Detect which cell encompasses the target text, then output its [X, Y] center coordinate. 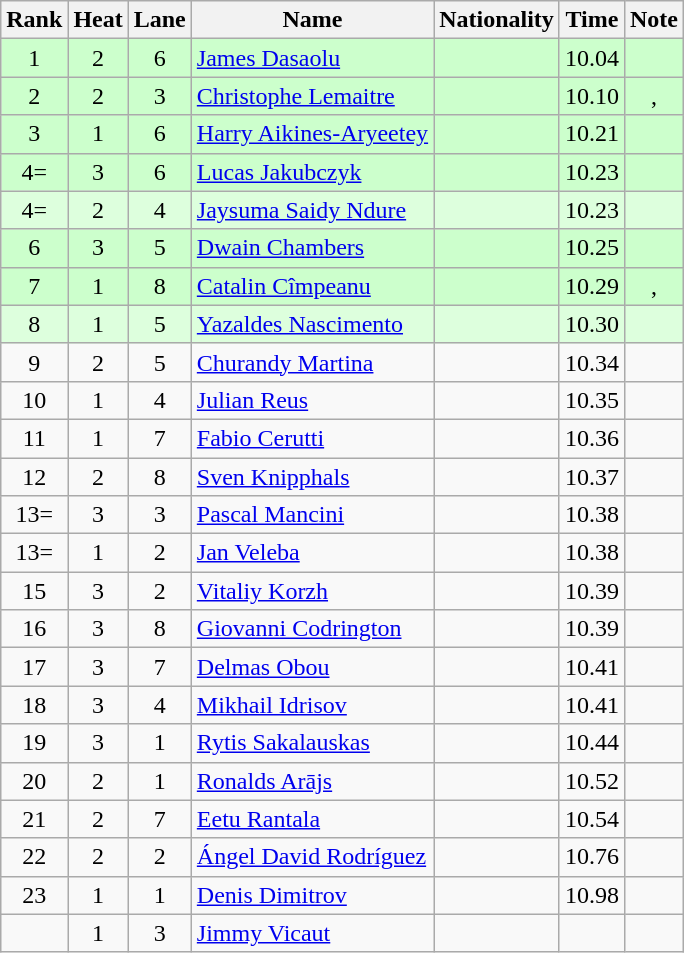
Fabio Cerutti [312, 438]
Giovanni Codrington [312, 629]
10.54 [592, 819]
15 [34, 591]
10 [34, 400]
10.25 [592, 248]
11 [34, 438]
Dwain Chambers [312, 248]
18 [34, 705]
Heat [98, 20]
20 [34, 781]
Pascal Mancini [312, 515]
Rytis Sakalauskas [312, 743]
10.21 [592, 134]
Jaysuma Saidy Ndure [312, 210]
9 [34, 362]
Vitaliy Korzh [312, 591]
Delmas Obou [312, 667]
10.44 [592, 743]
10.76 [592, 857]
10.52 [592, 781]
Rank [34, 20]
Catalin Cîmpeanu [312, 286]
22 [34, 857]
Julian Reus [312, 400]
10.30 [592, 324]
10.34 [592, 362]
James Dasaolu [312, 58]
Jimmy Vicaut [312, 933]
Sven Knipphals [312, 477]
Churandy Martina [312, 362]
19 [34, 743]
10.36 [592, 438]
Christophe Lemaitre [312, 96]
16 [34, 629]
12 [34, 477]
10.04 [592, 58]
Ronalds Arājs [312, 781]
Mikhail Idrisov [312, 705]
21 [34, 819]
10.35 [592, 400]
Yazaldes Nascimento [312, 324]
Ángel David Rodríguez [312, 857]
Name [312, 20]
17 [34, 667]
Note [654, 20]
Harry Aikines-Aryeetey [312, 134]
Lane [160, 20]
Time [592, 20]
10.37 [592, 477]
Lucas Jakubczyk [312, 172]
Eetu Rantala [312, 819]
Nationality [497, 20]
23 [34, 895]
10.29 [592, 286]
10.98 [592, 895]
Denis Dimitrov [312, 895]
Jan Veleba [312, 553]
10.10 [592, 96]
